Output the (X, Y) coordinate of the center of the cell containing the given text.  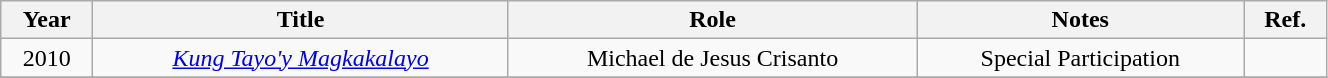
Role (712, 20)
Kung Tayo'y Magkakalayo (301, 58)
Special Participation (1080, 58)
Michael de Jesus Crisanto (712, 58)
Notes (1080, 20)
Title (301, 20)
2010 (47, 58)
Year (47, 20)
Ref. (1286, 20)
